For the text-containing cell, return its midpoint in [x, y] coordinate format. 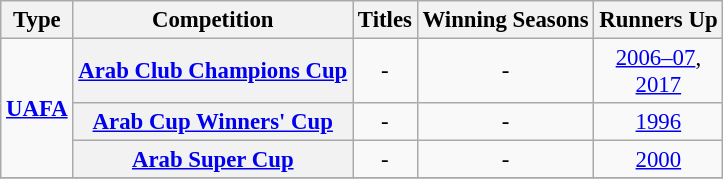
Arab Club Champions Cup [213, 72]
Arab Super Cup [213, 160]
Winning Seasons [506, 20]
Type [37, 20]
UAFA [37, 109]
2000 [658, 160]
Runners Up [658, 20]
Competition [213, 20]
1996 [658, 122]
Arab Cup Winners' Cup [213, 122]
Titles [386, 20]
2006–07, 2017 [658, 72]
